Scan for the cell matching the given text and deliver its [x, y] coordinate at center. 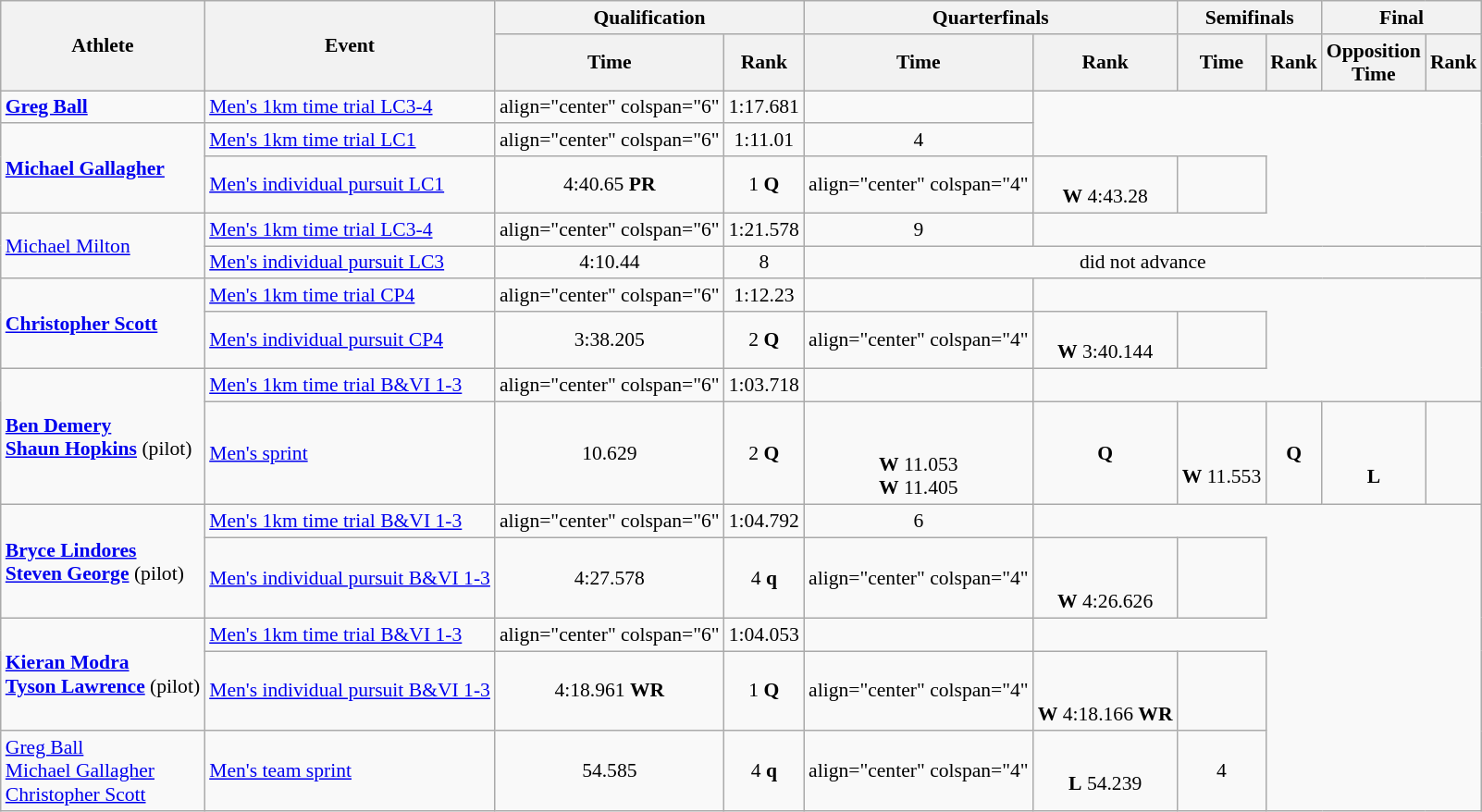
Qualification [649, 18]
4:40.65 PR [610, 185]
Semifinals [1250, 18]
1:04.792 [764, 522]
1:17.681 [764, 107]
1:11.01 [764, 141]
L 54.239 [1105, 771]
54.585 [610, 771]
Men's 1km time trial LC1 [350, 141]
Men's individual pursuit CP4 [350, 340]
W 4:43.28 [1105, 185]
Men's individual pursuit LC3 [350, 263]
Michael Milton [103, 246]
Christopher Scott [103, 324]
6 [919, 522]
3:38.205 [610, 340]
Athlete [103, 46]
8 [764, 263]
4:18.961 WR [610, 692]
Kieran Modra Tyson Lawrence (pilot) [103, 674]
W 4:18.166 WR [1105, 692]
Greg Ball [103, 107]
W 4:26.626 [1105, 579]
Men's sprint [350, 453]
Final [1402, 18]
W 11.553 [1222, 453]
W 3:40.144 [1105, 340]
Men's individual pursuit LC1 [350, 185]
L [1374, 453]
10.629 [610, 453]
W 11.053 W 11.405 [919, 453]
1:04.053 [764, 634]
Men's 1km time trial CP4 [350, 296]
4:27.578 [610, 579]
OppositionTime [1374, 63]
Bryce Lindores Steven George (pilot) [103, 561]
1:03.718 [764, 385]
1:21.578 [764, 229]
Michael Gallagher [103, 168]
1:12.23 [764, 296]
Ben Demery Shaun Hopkins (pilot) [103, 437]
9 [919, 229]
Event [350, 46]
Quarterfinals [991, 18]
Greg Ball Michael Gallagher Christopher Scott [103, 771]
4:10.44 [610, 263]
did not advance [1142, 263]
Men's team sprint [350, 771]
